Scan for the cell matching the given text and deliver its [x, y] coordinate at center. 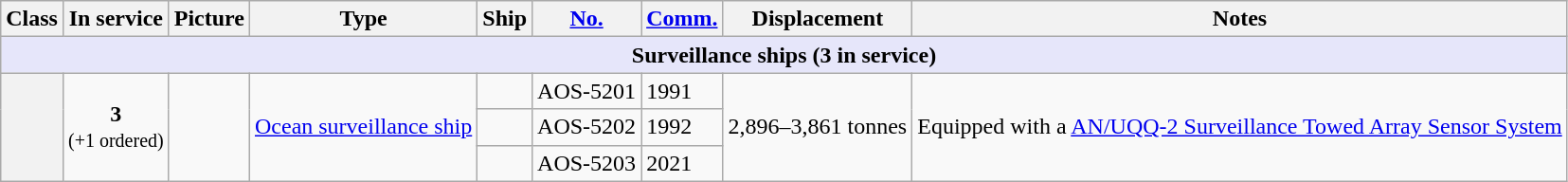
In service [116, 19]
1991 [682, 91]
Picture [208, 19]
3(+1 ordered) [116, 127]
AOS-5201 [587, 91]
Class [32, 19]
Comm. [682, 19]
AOS-5202 [587, 127]
2,896–3,861 tonnes [818, 127]
Surveillance ships (3 in service) [784, 55]
Equipped with a AN/UQQ-2 Surveillance Towed Array Sensor System [1240, 127]
No. [587, 19]
Type [363, 19]
Ocean surveillance ship [363, 127]
1992 [682, 127]
AOS-5203 [587, 163]
Notes [1240, 19]
Ship [505, 19]
Displacement [818, 19]
2021 [682, 163]
